Search for the cell housing the specified text and yield its (X, Y) center coordinate. 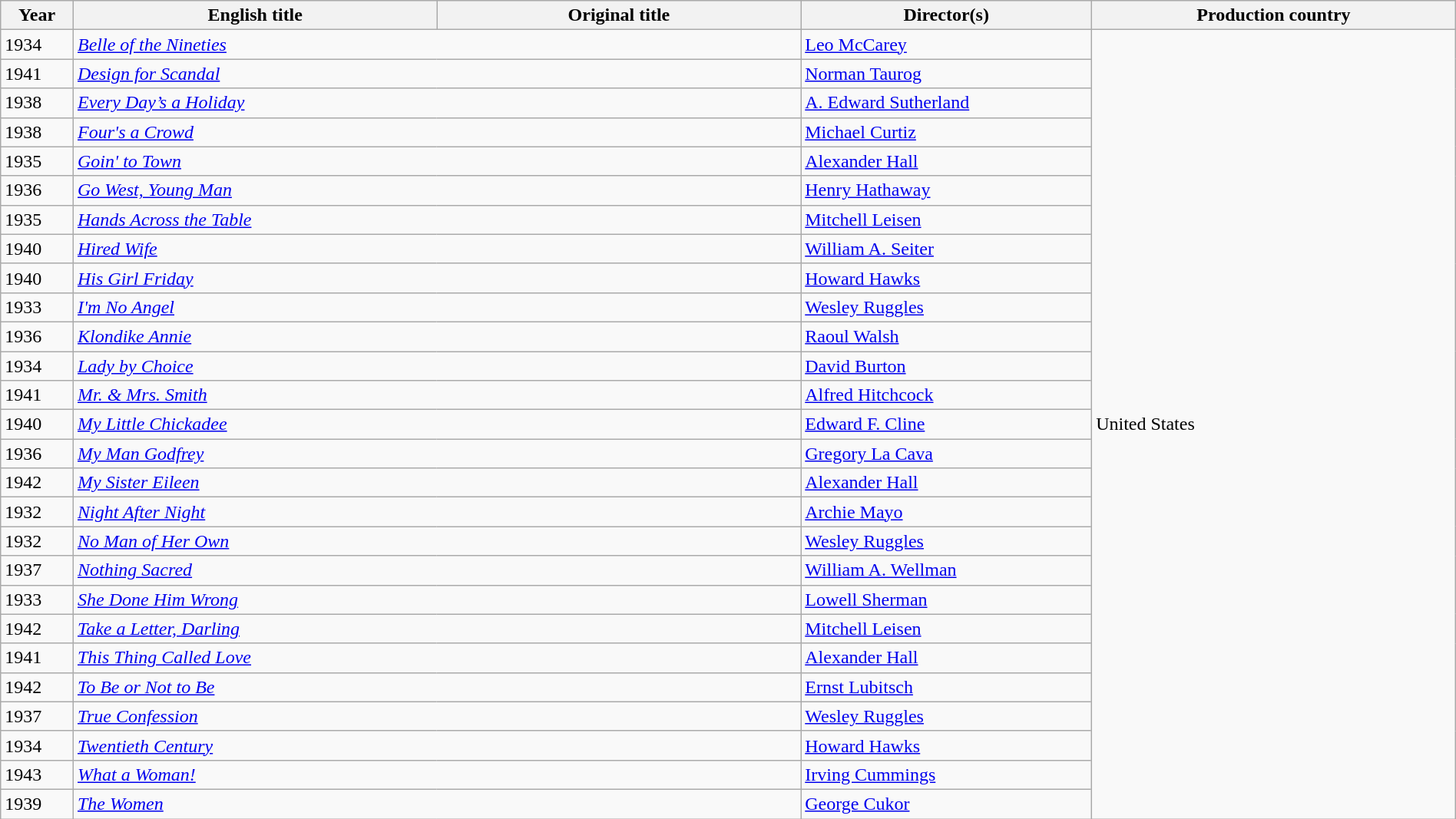
A. Edward Sutherland (946, 103)
Alfred Hitchcock (946, 395)
My Man Godfrey (436, 454)
Raoul Walsh (946, 336)
She Done Him Wrong (436, 599)
United States (1274, 424)
Leo McCarey (946, 45)
Go West, Young Man (436, 190)
Hands Across the Table (436, 220)
Production country (1274, 15)
Design for Scandal (436, 74)
This Thing Called Love (436, 658)
My Sister Eileen (436, 483)
Gregory La Cava (946, 454)
Mr. & Mrs. Smith (436, 395)
Night After Night (436, 512)
Belle of the Nineties (436, 45)
The Women (436, 804)
Lowell Sherman (946, 599)
No Man of Her Own (436, 541)
William A. Seiter (946, 249)
My Little Chickadee (436, 424)
Take a Letter, Darling (436, 629)
Michael Curtiz (946, 132)
Klondike Annie (436, 336)
I'm No Angel (436, 307)
1939 (37, 804)
His Girl Friday (436, 278)
Henry Hathaway (946, 190)
William A. Wellman (946, 570)
Irving Cummings (946, 774)
Every Day’s a Holiday (436, 103)
Original title (619, 15)
Twentieth Century (436, 745)
Norman Taurog (946, 74)
To Be or Not to Be (436, 687)
Hired Wife (436, 249)
Archie Mayo (946, 512)
What a Woman! (436, 774)
English title (255, 15)
George Cukor (946, 804)
Director(s) (946, 15)
True Confession (436, 716)
Goin' to Town (436, 161)
Year (37, 15)
David Burton (946, 366)
Lady by Choice (436, 366)
1943 (37, 774)
Nothing Sacred (436, 570)
Edward F. Cline (946, 424)
Four's a Crowd (436, 132)
Ernst Lubitsch (946, 687)
